Detect which cell encompasses the target text, then output its (x, y) center coordinate. 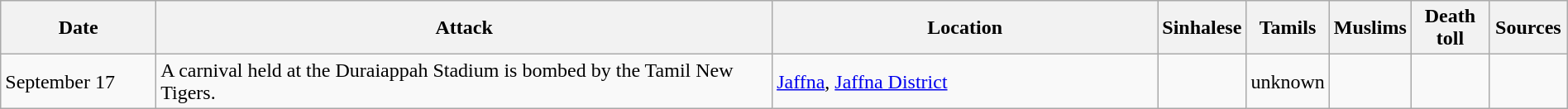
Sinhalese (1202, 28)
Sources (1528, 28)
Death toll (1450, 28)
A carnival held at the Duraiappah Stadium is bombed by the Tamil New Tigers. (465, 81)
Date (79, 28)
Muslims (1370, 28)
Tamils (1288, 28)
unknown (1288, 81)
Attack (465, 28)
Jaffna, Jaffna District (965, 81)
Location (965, 28)
September 17 (79, 81)
